Capture the cell that displays the provided text and extract its [X, Y] central coordinate. 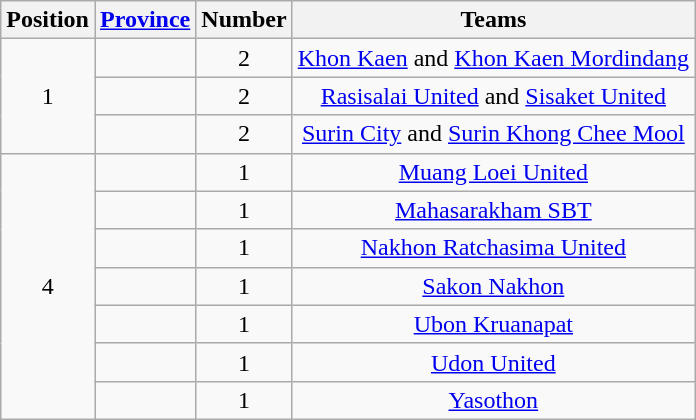
Sakon Nakhon [493, 286]
Muang Loei United [493, 172]
Udon United [493, 362]
Nakhon Ratchasima United [493, 248]
Teams [493, 20]
Ubon Kruanapat [493, 324]
Mahasarakham SBT [493, 210]
Yasothon [493, 400]
Khon Kaen and Khon Kaen Mordindang [493, 58]
Surin City and Surin Khong Chee Mool [493, 134]
Province [144, 20]
Rasisalai United and Sisaket United [493, 96]
4 [48, 286]
Number [244, 20]
Position [48, 20]
